Identify which cell holds the provided text, then report its [x, y] central coordinate. 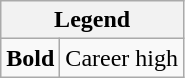
Bold [30, 58]
Career high [122, 58]
Legend [92, 20]
